Detect which cell encompasses the target text, then output its (x, y) center coordinate. 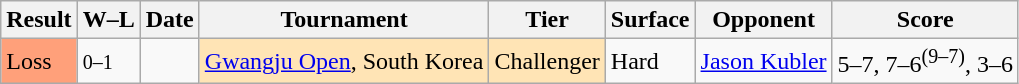
Score (925, 20)
0–1 (108, 62)
Surface (650, 20)
Date (170, 20)
Opponent (764, 20)
Result (39, 20)
Challenger (547, 62)
Gwangju Open, South Korea (344, 62)
Loss (39, 62)
W–L (108, 20)
Hard (650, 62)
Jason Kubler (764, 62)
Tier (547, 20)
5–7, 7–6(9–7), 3–6 (925, 62)
Tournament (344, 20)
